Identify which cell holds the provided text, then report its [X, Y] central coordinate. 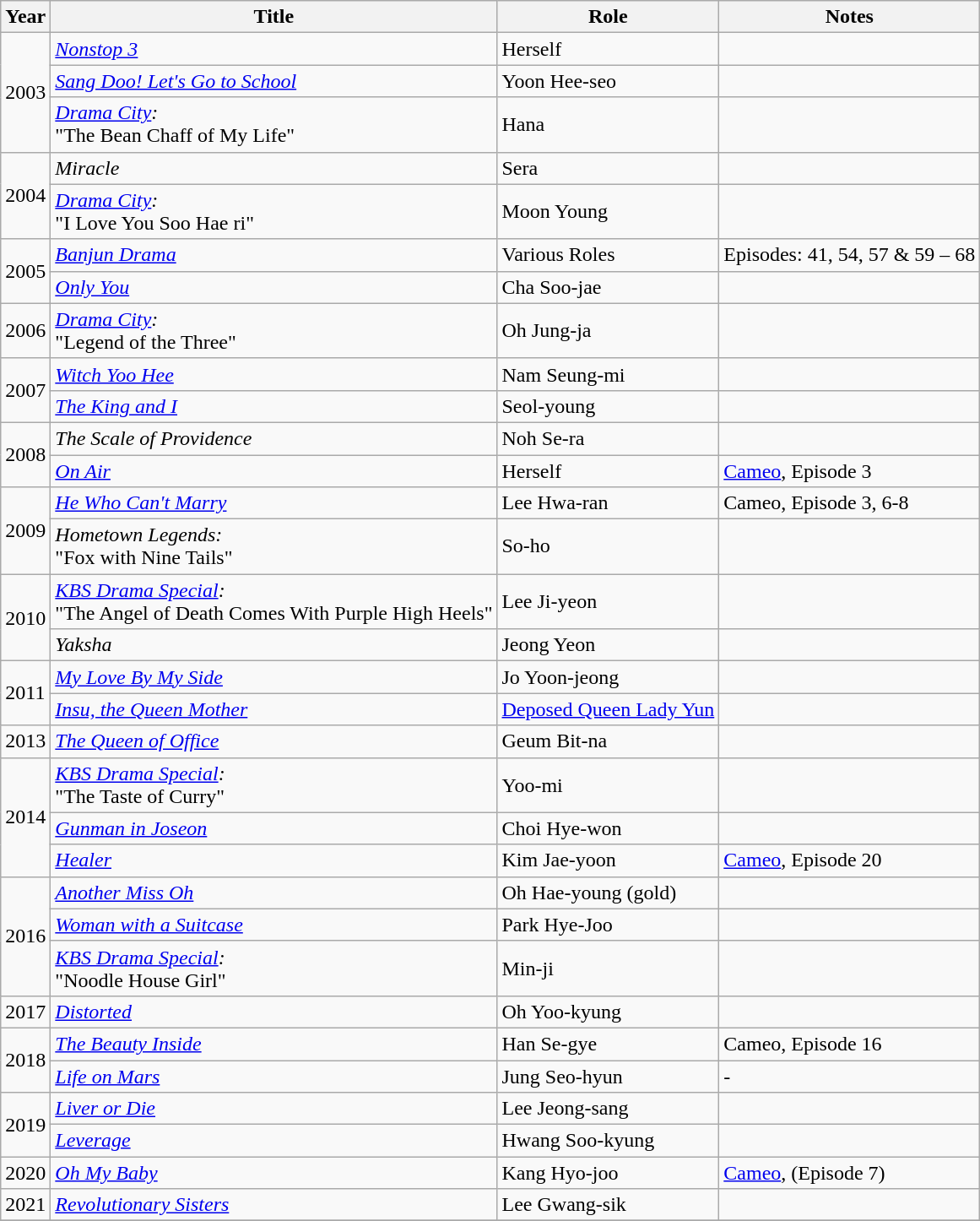
Moon Young [608, 211]
Lee Ji-yeon [608, 601]
On Air [273, 470]
The Scale of Providence [273, 438]
KBS Drama Special:"Noodle House Girl" [273, 968]
2016 [25, 936]
Healer [273, 860]
My Love By My Side [273, 677]
Various Roles [608, 255]
2007 [25, 390]
Cameo, Episode 3 [849, 470]
Witch Yoo Hee [273, 374]
Woman with a Suitcase [273, 925]
2010 [25, 618]
Role [608, 17]
Notes [849, 17]
Only You [273, 287]
Life on Mars [273, 1077]
Leverage [273, 1141]
Kang Hyo-joo [608, 1173]
Another Miss Oh [273, 893]
Episodes: 41, 54, 57 & 59 – 68 [849, 255]
Gunman in Joseon [273, 828]
Year [25, 17]
KBS Drama Special:"The Angel of Death Comes With Purple High Heels" [273, 601]
2004 [25, 196]
Sera [608, 168]
Insu, the Queen Mother [273, 709]
Oh Yoo-kyung [608, 1012]
Geum Bit-na [608, 741]
Nonstop 3 [273, 49]
Lee Jeong-sang [608, 1109]
2014 [25, 817]
The Beauty Inside [273, 1044]
Yoon Hee-seo [608, 81]
Yoo-mi [608, 785]
Seol-young [608, 406]
2005 [25, 271]
Hometown Legends:"Fox with Nine Tails" [273, 547]
Lee Hwa-ran [608, 503]
Hana [608, 125]
2019 [25, 1125]
2008 [25, 454]
So-ho [608, 547]
Banjun Drama [273, 255]
Yaksha [273, 645]
Lee Gwang-sik [608, 1205]
Choi Hye-won [608, 828]
Cha Soo-jae [608, 287]
2006 [25, 331]
Miracle [273, 168]
Jung Seo-hyun [608, 1077]
Distorted [273, 1012]
Oh Jung-ja [608, 331]
Noh Se-ra [608, 438]
He Who Can't Marry [273, 503]
Hwang Soo-kyung [608, 1141]
Jeong Yeon [608, 645]
The King and I [273, 406]
Revolutionary Sisters [273, 1205]
2020 [25, 1173]
Cameo, Episode 16 [849, 1044]
Jo Yoon-jeong [608, 677]
Cameo, Episode 20 [849, 860]
Cameo, Episode 3, 6-8 [849, 503]
Han Se-gye [608, 1044]
2011 [25, 693]
Oh Hae-young (gold) [608, 893]
Deposed Queen Lady Yun [608, 709]
KBS Drama Special:"The Taste of Curry" [273, 785]
Drama City:"The Bean Chaff of My Life" [273, 125]
Title [273, 17]
2013 [25, 741]
- [849, 1077]
2017 [25, 1012]
2021 [25, 1205]
Park Hye-Joo [608, 925]
Cameo, (Episode 7) [849, 1173]
Kim Jae-yoon [608, 860]
2003 [25, 93]
Min-ji [608, 968]
Liver or Die [273, 1109]
Sang Doo! Let's Go to School [273, 81]
2009 [25, 530]
Oh My Baby [273, 1173]
Drama City:"I Love You Soo Hae ri" [273, 211]
The Queen of Office [273, 741]
Nam Seung-mi [608, 374]
2018 [25, 1060]
Drama City:"Legend of the Three" [273, 331]
